Return [x, y] of the center of cell containing provided text 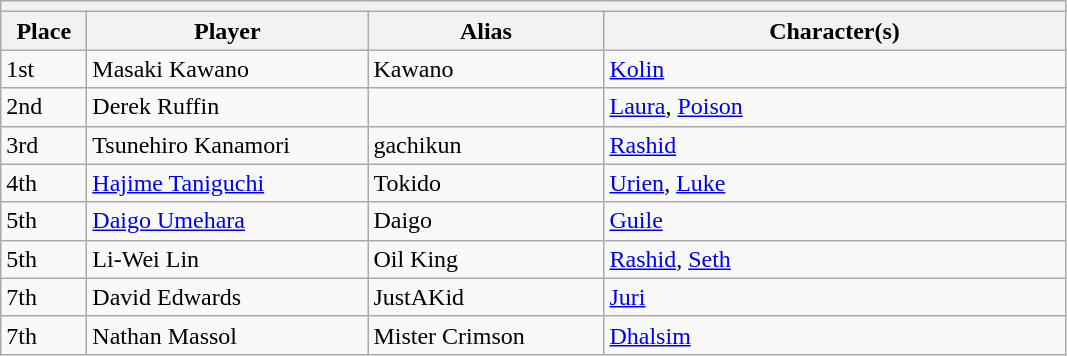
JustAKid [486, 297]
Place [44, 31]
Derek Ruffin [228, 107]
3rd [44, 145]
4th [44, 183]
Kolin [834, 69]
Daigo Umehara [228, 221]
Daigo [486, 221]
Guile [834, 221]
Nathan Massol [228, 335]
Li-Wei Lin [228, 259]
David Edwards [228, 297]
Tokido [486, 183]
Kawano [486, 69]
Player [228, 31]
Dhalsim [834, 335]
gachikun [486, 145]
Mister Crimson [486, 335]
Masaki Kawano [228, 69]
Juri [834, 297]
Rashid, Seth [834, 259]
Rashid [834, 145]
2nd [44, 107]
Tsunehiro Kanamori [228, 145]
Urien, Luke [834, 183]
Laura, Poison [834, 107]
Hajime Taniguchi [228, 183]
1st [44, 69]
Character(s) [834, 31]
Alias [486, 31]
Oil King [486, 259]
